Locate the cell with the specified text and output its (x, y) center coordinate. 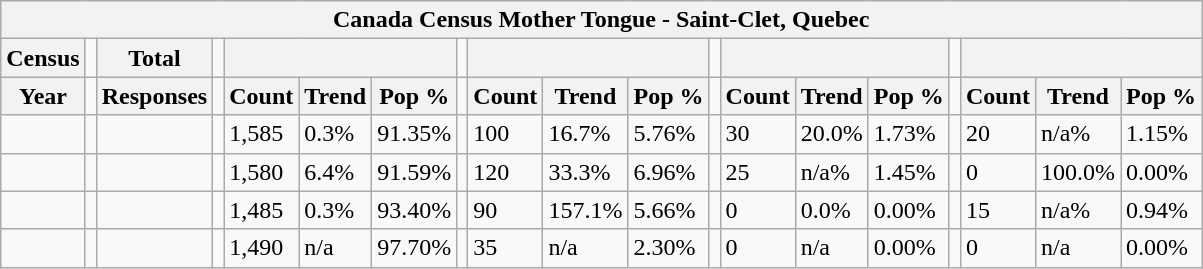
120 (506, 172)
1,580 (262, 172)
1,585 (262, 134)
93.40% (414, 210)
33.3% (586, 172)
1,485 (262, 210)
20.0% (832, 134)
35 (506, 248)
157.1% (586, 210)
Year (43, 96)
100 (506, 134)
5.76% (668, 134)
Canada Census Mother Tongue - Saint-Clet, Quebec (602, 20)
6.96% (668, 172)
1.15% (1160, 134)
25 (758, 172)
2.30% (668, 248)
20 (998, 134)
0.0% (832, 210)
91.59% (414, 172)
15 (998, 210)
Total (154, 58)
30 (758, 134)
100.0% (1078, 172)
5.66% (668, 210)
6.4% (336, 172)
90 (506, 210)
Responses (154, 96)
1,490 (262, 248)
1.73% (908, 134)
Census (43, 58)
91.35% (414, 134)
0.94% (1160, 210)
97.70% (414, 248)
16.7% (586, 134)
1.45% (908, 172)
